Determine the [x, y] coordinate at the center of the cell enclosing the given text.  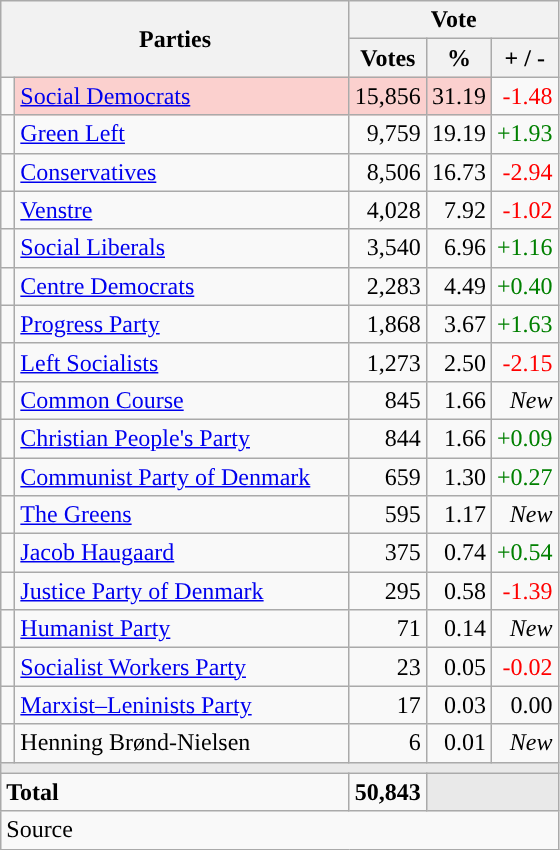
31.19 [458, 96]
0.03 [458, 705]
2.50 [458, 362]
0.74 [458, 553]
1.30 [458, 477]
+0.09 [524, 438]
Parties [176, 39]
-1.48 [524, 96]
8,506 [388, 172]
Green Left [182, 134]
Social Liberals [182, 248]
845 [388, 400]
+1.93 [524, 134]
6 [388, 743]
+0.40 [524, 286]
Venstre [182, 210]
-0.02 [524, 667]
+0.27 [524, 477]
4.49 [458, 286]
Henning Brønd-Nielsen [182, 743]
375 [388, 553]
0.00 [524, 705]
71 [388, 629]
+1.63 [524, 324]
Progress Party [182, 324]
50,843 [388, 792]
-2.15 [524, 362]
295 [388, 591]
4,028 [388, 210]
9,759 [388, 134]
Communist Party of Denmark [182, 477]
1,273 [388, 362]
Socialist Workers Party [182, 667]
Votes [388, 58]
-2.94 [524, 172]
Social Democrats [182, 96]
-1.02 [524, 210]
0.14 [458, 629]
17 [388, 705]
Jacob Haugaard [182, 553]
Marxist–Leninists Party [182, 705]
16.73 [458, 172]
6.96 [458, 248]
Left Socialists [182, 362]
659 [388, 477]
Justice Party of Denmark [182, 591]
+0.54 [524, 553]
% [458, 58]
844 [388, 438]
-1.39 [524, 591]
15,856 [388, 96]
3,540 [388, 248]
0.01 [458, 743]
1,868 [388, 324]
Conservatives [182, 172]
19.19 [458, 134]
+1.16 [524, 248]
1.17 [458, 515]
Humanist Party [182, 629]
Common Course [182, 400]
23 [388, 667]
2,283 [388, 286]
The Greens [182, 515]
595 [388, 515]
0.05 [458, 667]
Total [176, 792]
Source [280, 830]
0.58 [458, 591]
+ / - [524, 58]
Centre Democrats [182, 286]
3.67 [458, 324]
Vote [454, 20]
7.92 [458, 210]
Christian People's Party [182, 438]
